Locate the cell with the specified text and output its [X, Y] center coordinate. 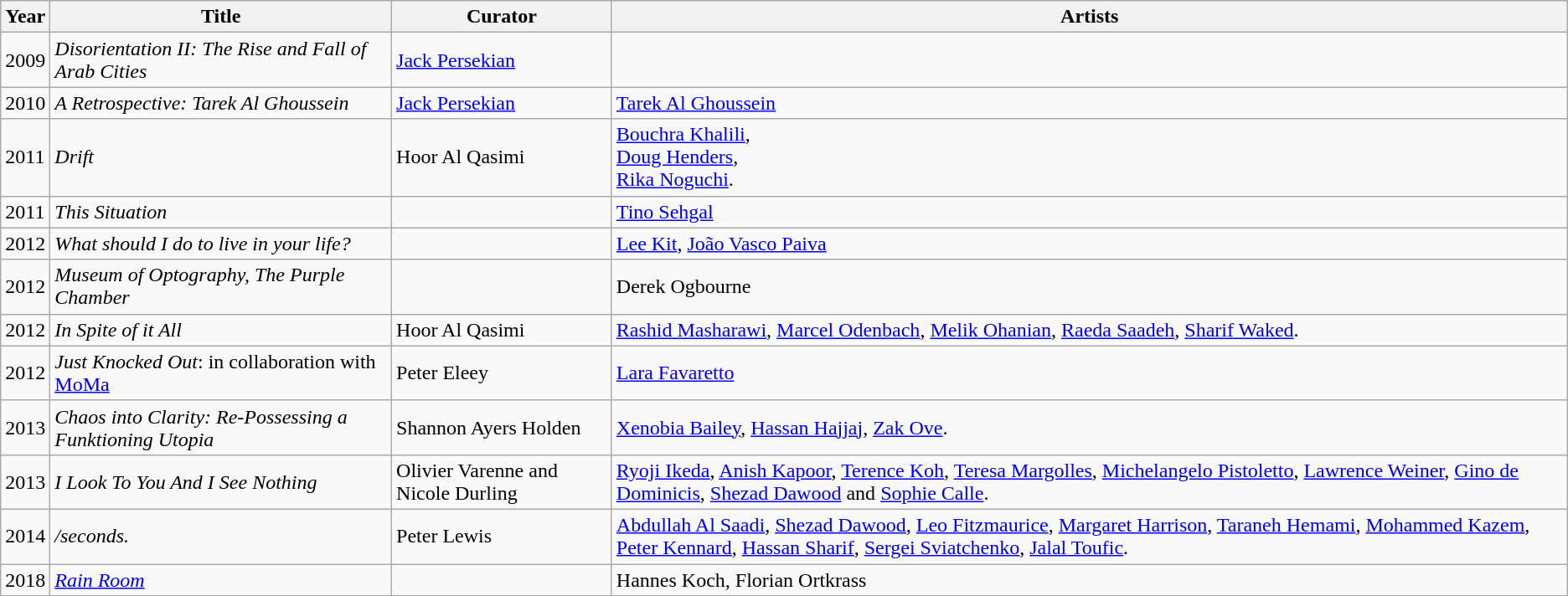
Drift [221, 157]
A Retrospective: Tarek Al Ghoussein [221, 103]
/seconds. [221, 536]
Shannon Ayers Holden [503, 427]
Lee Kit, João Vasco Paiva [1089, 244]
Disorientation II: The Rise and Fall of Arab Cities [221, 60]
Rashid Masharawi, Marcel Odenbach, Melik Ohanian, Raeda Saadeh, Sharif Waked. [1089, 330]
Just Knocked Out: in collaboration with MoMa [221, 373]
Derek Ogbourne [1089, 286]
Bouchra Khalili,Doug Henders,Rika Noguchi. [1089, 157]
Rain Room [221, 580]
Museum of Optography, The Purple Chamber [221, 286]
2018 [25, 580]
Tarek Al Ghoussein [1089, 103]
This Situation [221, 212]
What should I do to live in your life? [221, 244]
Hannes Koch, Florian Ortkrass [1089, 580]
Peter Eleey [503, 373]
Title [221, 17]
Year [25, 17]
Xenobia Bailey, Hassan Hajjaj, Zak Ove. [1089, 427]
2009 [25, 60]
Tino Sehgal [1089, 212]
Artists [1089, 17]
Peter Lewis [503, 536]
Curator [503, 17]
Chaos into Clarity: Re-Possessing a Funktioning Utopia [221, 427]
In Spite of it All [221, 330]
Lara Favaretto [1089, 373]
Olivier Varenne and Nicole Durling [503, 482]
2010 [25, 103]
2014 [25, 536]
I Look To You And I See Nothing [221, 482]
